Determine the [X, Y] coordinate at the center of the cell enclosing the given text.  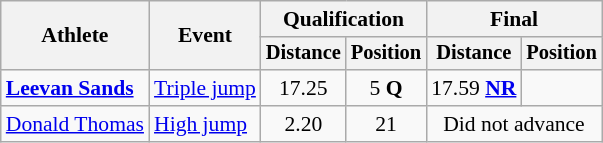
5 Q [386, 88]
21 [386, 124]
High jump [205, 124]
Athlete [75, 36]
17.25 [304, 88]
Did not advance [514, 124]
Triple jump [205, 88]
2.20 [304, 124]
Event [205, 36]
Final [514, 19]
Leevan Sands [75, 88]
Donald Thomas [75, 124]
Qualification [344, 19]
17.59 NR [474, 88]
